From the cell containing the given text, extract its center point as (x, y) coordinate. 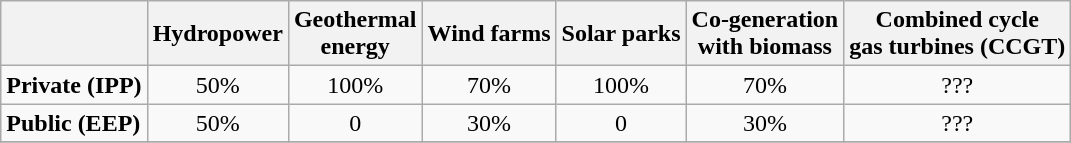
Co-generationwith biomass (765, 34)
Combined cyclegas turbines (CCGT) (958, 34)
Hydropower (218, 34)
Solar parks (621, 34)
Private (IPP) (74, 85)
Wind farms (489, 34)
Public (EEP) (74, 123)
Geothermalenergy (355, 34)
